Extract the (X, Y) coordinate from the center of the cell holding the provided text.  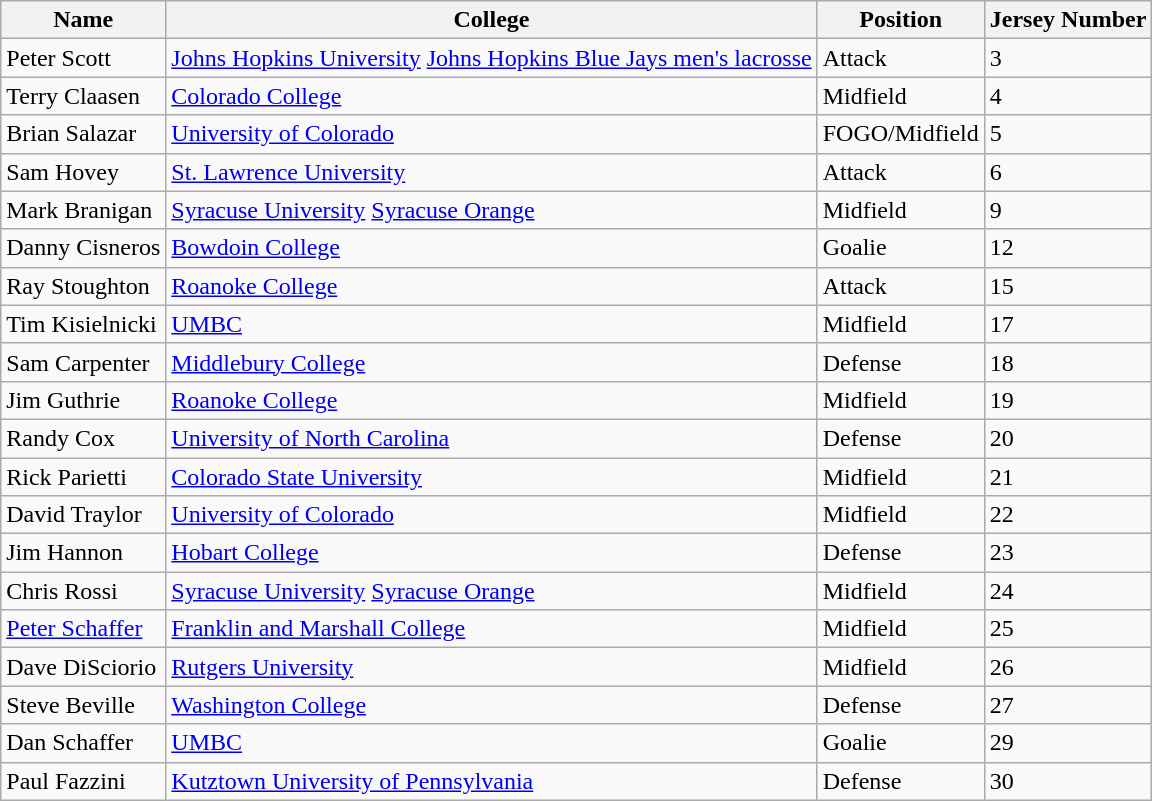
3 (1068, 58)
Bowdoin College (492, 248)
23 (1068, 553)
Peter Schaffer (84, 629)
Colorado State University (492, 477)
21 (1068, 477)
Randy Cox (84, 438)
19 (1068, 400)
4 (1068, 96)
29 (1068, 743)
5 (1068, 134)
9 (1068, 210)
Paul Fazzini (84, 781)
Johns Hopkins University Johns Hopkins Blue Jays men's lacrosse (492, 58)
Sam Carpenter (84, 362)
Dan Schaffer (84, 743)
12 (1068, 248)
Washington College (492, 705)
FOGO/Midfield (900, 134)
Peter Scott (84, 58)
Dave DiSciorio (84, 667)
Ray Stoughton (84, 286)
David Traylor (84, 515)
Hobart College (492, 553)
Sam Hovey (84, 172)
Rutgers University (492, 667)
Name (84, 20)
6 (1068, 172)
Jim Guthrie (84, 400)
27 (1068, 705)
Jersey Number (1068, 20)
Middlebury College (492, 362)
St. Lawrence University (492, 172)
Chris Rossi (84, 591)
25 (1068, 629)
20 (1068, 438)
Terry Claasen (84, 96)
Franklin and Marshall College (492, 629)
Tim Kisielnicki (84, 324)
15 (1068, 286)
Mark Branigan (84, 210)
Jim Hannon (84, 553)
17 (1068, 324)
University of North Carolina (492, 438)
Colorado College (492, 96)
24 (1068, 591)
26 (1068, 667)
Position (900, 20)
18 (1068, 362)
Kutztown University of Pennsylvania (492, 781)
Steve Beville (84, 705)
22 (1068, 515)
Brian Salazar (84, 134)
Rick Parietti (84, 477)
Danny Cisneros (84, 248)
College (492, 20)
30 (1068, 781)
